Pinpoint the cell where the given text exists, returning its (x, y) midpoint coordinate. 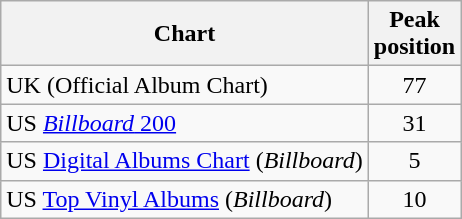
31 (414, 123)
UK (Official Album Chart) (185, 85)
US Digital Albums Chart (Billboard) (185, 161)
Chart (185, 34)
US Top Vinyl Albums (Billboard) (185, 199)
5 (414, 161)
Peakposition (414, 34)
10 (414, 199)
US Billboard 200 (185, 123)
77 (414, 85)
